Detect which cell encompasses the target text, then output its [x, y] center coordinate. 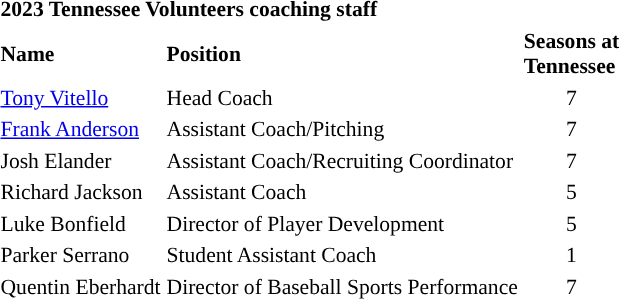
Director of Player Development [342, 224]
Head Coach [342, 98]
Student Assistant Coach [342, 255]
Seasons atTennessee [571, 53]
Assistant Coach [342, 192]
Assistant Coach/Pitching [342, 129]
1 [571, 255]
Position [342, 53]
Assistant Coach/Recruiting Coordinator [342, 160]
